Capture the cell that displays the provided text and extract its [X, Y] central coordinate. 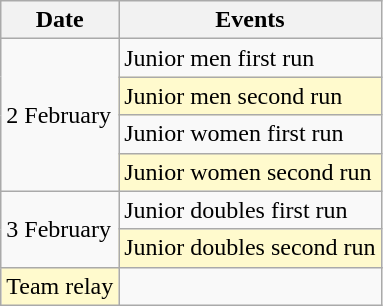
Junior women first run [250, 134]
3 February [60, 229]
Junior men second run [250, 96]
2 February [60, 115]
Junior men first run [250, 58]
Junior doubles first run [250, 210]
Team relay [60, 286]
Junior women second run [250, 172]
Events [250, 20]
Date [60, 20]
Junior doubles second run [250, 248]
